Pinpoint the cell where the given text exists, returning its (X, Y) midpoint coordinate. 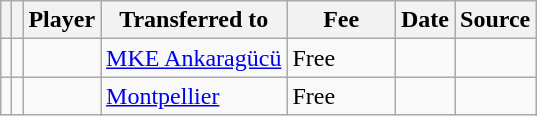
Fee (342, 20)
Source (496, 20)
Montpellier (194, 96)
Date (424, 20)
MKE Ankaragücü (194, 58)
Player (62, 20)
Transferred to (194, 20)
